Capture the cell that displays the provided text and extract its [x, y] central coordinate. 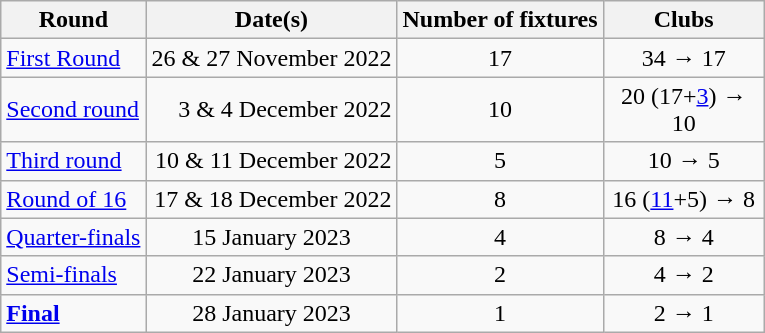
Round [74, 20]
17 & 18 December 2022 [272, 199]
Date(s) [272, 20]
Clubs [684, 20]
10 → 5 [684, 161]
5 [500, 161]
26 & 27 November 2022 [272, 58]
First Round [74, 58]
3 & 4 December 2022 [272, 110]
Final [74, 313]
Number of fixtures [500, 20]
Third round [74, 161]
20 (17+3) → 10 [684, 110]
Quarter-finals [74, 237]
15 January 2023 [272, 237]
10 [500, 110]
17 [500, 58]
28 January 2023 [272, 313]
34 → 17 [684, 58]
4 → 2 [684, 275]
Round of 16 [74, 199]
2 → 1 [684, 313]
22 January 2023 [272, 275]
8 → 4 [684, 237]
8 [500, 199]
Second round [74, 110]
16 (11+5) → 8 [684, 199]
4 [500, 237]
10 & 11 December 2022 [272, 161]
1 [500, 313]
Semi-finals [74, 275]
2 [500, 275]
